Pinpoint the cell where the given text exists, returning its (X, Y) midpoint coordinate. 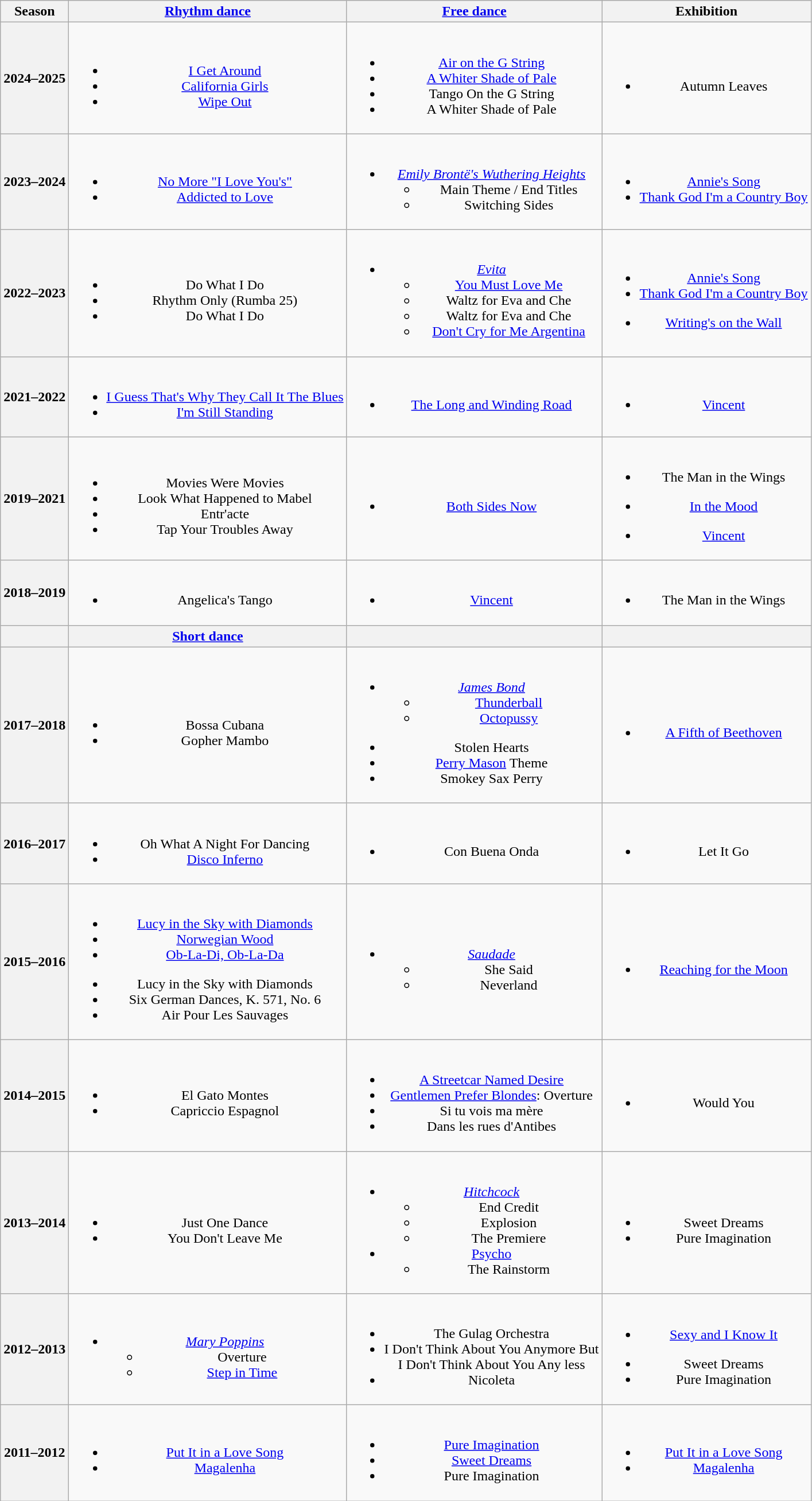
Pure Imagination Sweet Dreams Pure Imagination (474, 1453)
Con Buena Onda (474, 843)
2014–2015 (34, 1095)
2021–2022 (34, 397)
2016–2017 (34, 843)
The Long and Winding Road (474, 397)
2011–2012 (34, 1453)
2019–2021 (34, 498)
Mary PoppinsOvertureStep in Time (208, 1349)
The Man in the Wings (706, 592)
Autumn Leaves (706, 78)
James BondThunderballOctopussy Stolen HeartsPerry Mason Theme Smokey Sax Perry (474, 725)
Annie's SongThank God I'm a Country Boy (706, 181)
Movies Were Movies Look What Happened to Mabel Entr'acte Tap Your Troubles Away (208, 498)
Reaching for the Moon (706, 961)
Both Sides Now (474, 498)
Sexy and I Know It Sweet DreamsPure Imagination (706, 1349)
2018–2019 (34, 592)
2013–2014 (34, 1223)
Emily Brontë's Wuthering HeightsMain Theme / End TitlesSwitching Sides (474, 181)
Bossa Cubana Gopher Mambo (208, 725)
Rhythm dance (208, 11)
HitchcockEnd CreditExplosionThe Premiere PsychoThe Rainstorm (474, 1223)
Short dance (208, 636)
Evita You Must Love Me Waltz for Eva and Che Waltz for Eva and Che Don't Cry for Me Argentina (474, 293)
2024–2025 (34, 78)
Sweet DreamsPure Imagination (706, 1223)
Would You (706, 1095)
The Gulag Orchestra I Don't Think About You Anymore But I Don't Think About You Any less Nicoleta (474, 1349)
Do What I Do Rhythm Only (Rumba 25) Do What I Do (208, 293)
SaudadeShe Said Neverland (474, 961)
Free dance (474, 11)
Air on the G String A Whiter Shade of Pale Tango On the G String A Whiter Shade of Pale (474, 78)
Angelica's Tango (208, 592)
2023–2024 (34, 181)
No More "I Love You's" Addicted to Love (208, 181)
2012–2013 (34, 1349)
Oh What A Night For Dancing Disco Inferno (208, 843)
A Streetcar Named DesireGentlemen Prefer Blondes: OvertureSi tu vois ma mère Dans les rues d'Antibes (474, 1095)
I Guess That's Why They Call It The Blues I'm Still Standing (208, 397)
Let It Go (706, 843)
Season (34, 11)
I Get AroundCalifornia Girls Wipe Out (208, 78)
2015–2016 (34, 961)
2022–2023 (34, 293)
2017–2018 (34, 725)
Lucy in the Sky with Diamonds Norwegian Wood Ob-La-Di, Ob-La-Da Lucy in the Sky with Diamonds Six German Dances, K. 571, No. 6 Air Pour Les Sauvages (208, 961)
The Man in the Wings In the Mood Vincent (706, 498)
El Gato Montes Capriccio Espagnol (208, 1095)
Annie's SongThank God I'm a Country Boy Writing's on the Wall (706, 293)
A Fifth of Beethoven (706, 725)
Just One Dance You Don't Leave Me (208, 1223)
Exhibition (706, 11)
